Return the (X, Y) coordinate for the center point of the cell that contains the specified text.  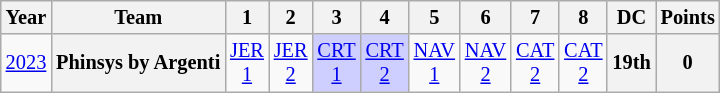
5 (434, 17)
DC (631, 17)
3 (336, 17)
2 (291, 17)
JER2 (291, 63)
Points (688, 17)
4 (385, 17)
Year (26, 17)
CRT1 (336, 63)
CRT2 (385, 63)
NAV1 (434, 63)
6 (486, 17)
7 (535, 17)
NAV2 (486, 63)
0 (688, 63)
19th (631, 63)
1 (247, 17)
Phinsys by Argenti (138, 63)
8 (583, 17)
Team (138, 17)
2023 (26, 63)
JER1 (247, 63)
